Return [x, y] of the center of cell containing provided text 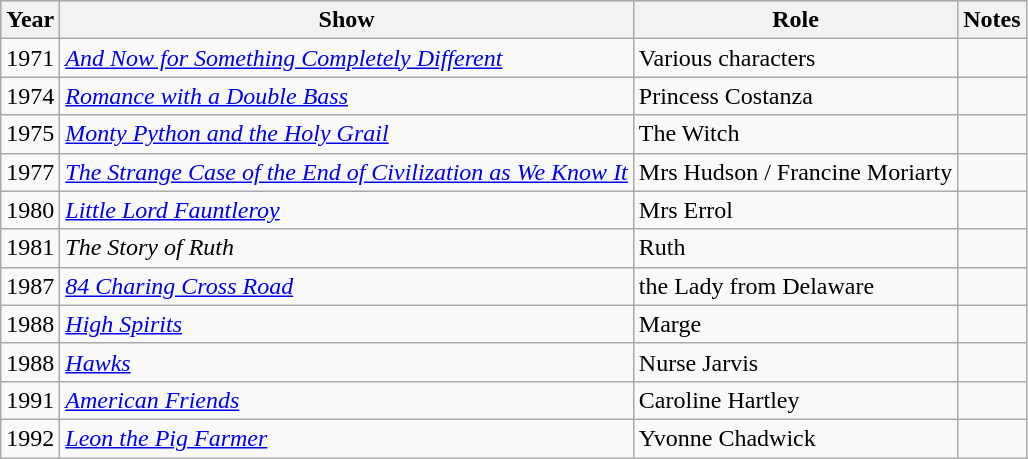
1971 [30, 58]
84 Charing Cross Road [347, 286]
Romance with a Double Bass [347, 96]
The Story of Ruth [347, 248]
The Witch [795, 134]
Mrs Hudson / Francine Moriarty [795, 172]
Ruth [795, 248]
Role [795, 20]
1975 [30, 134]
Hawks [347, 362]
Little Lord Fauntleroy [347, 210]
Yvonne Chadwick [795, 438]
High Spirits [347, 324]
Princess Costanza [795, 96]
1992 [30, 438]
Mrs Errol [795, 210]
1974 [30, 96]
Leon the Pig Farmer [347, 438]
1987 [30, 286]
1991 [30, 400]
Show [347, 20]
1981 [30, 248]
Notes [992, 20]
The Strange Case of the End of Civilization as We Know It [347, 172]
Marge [795, 324]
And Now for Something Completely Different [347, 58]
Various characters [795, 58]
the Lady from Delaware [795, 286]
1977 [30, 172]
Monty Python and the Holy Grail [347, 134]
Nurse Jarvis [795, 362]
Year [30, 20]
1980 [30, 210]
American Friends [347, 400]
Caroline Hartley [795, 400]
